From the cell containing the given text, extract its center point as [X, Y] coordinate. 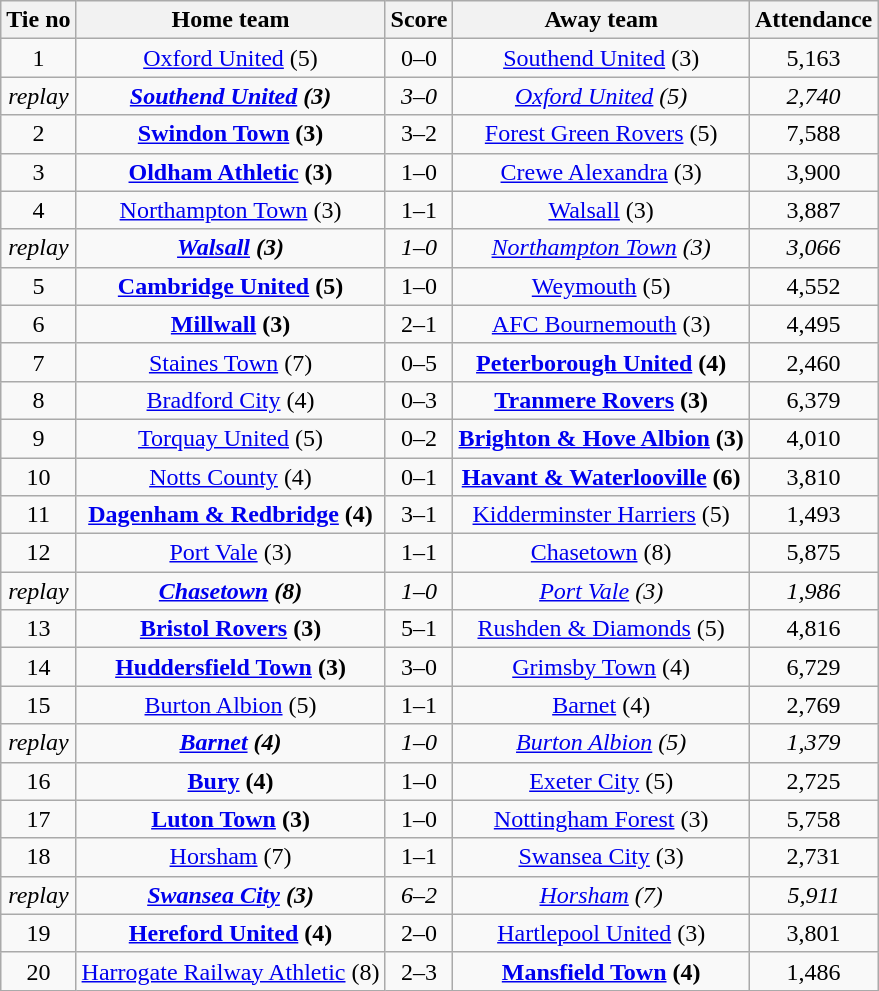
Peterborough United (4) [601, 362]
Forest Green Rovers (5) [601, 134]
Tranmere Rovers (3) [601, 400]
Brighton & Hove Albion (3) [601, 438]
6,729 [813, 667]
0–5 [419, 362]
0–2 [419, 438]
15 [38, 705]
5,875 [813, 553]
2–1 [419, 324]
17 [38, 819]
Millwall (3) [230, 324]
Staines Town (7) [230, 362]
3–1 [419, 515]
0–1 [419, 477]
Dagenham & Redbridge (4) [230, 515]
Cambridge United (5) [230, 286]
18 [38, 857]
7 [38, 362]
3,810 [813, 477]
Notts County (4) [230, 477]
Bury (4) [230, 781]
8 [38, 400]
Kidderminster Harriers (5) [601, 515]
Exeter City (5) [601, 781]
3,887 [813, 210]
AFC Bournemouth (3) [601, 324]
Home team [230, 20]
Nottingham Forest (3) [601, 819]
2–0 [419, 933]
Away team [601, 20]
Rushden & Diamonds (5) [601, 629]
16 [38, 781]
Weymouth (5) [601, 286]
Crewe Alexandra (3) [601, 172]
4,010 [813, 438]
2,460 [813, 362]
Mansfield Town (4) [601, 971]
3,066 [813, 248]
5,911 [813, 895]
6 [38, 324]
3,801 [813, 933]
5–1 [419, 629]
6,379 [813, 400]
Attendance [813, 20]
7,588 [813, 134]
1,986 [813, 591]
Oldham Athletic (3) [230, 172]
2,769 [813, 705]
5,758 [813, 819]
4,816 [813, 629]
1,486 [813, 971]
9 [38, 438]
Huddersfield Town (3) [230, 667]
0–0 [419, 58]
5 [38, 286]
4,552 [813, 286]
2 [38, 134]
2,740 [813, 96]
Score [419, 20]
Bristol Rovers (3) [230, 629]
Hartlepool United (3) [601, 933]
11 [38, 515]
3 [38, 172]
2,725 [813, 781]
2–3 [419, 971]
Harrogate Railway Athletic (8) [230, 971]
13 [38, 629]
4,495 [813, 324]
Havant & Waterlooville (6) [601, 477]
2,731 [813, 857]
Luton Town (3) [230, 819]
1,379 [813, 743]
Torquay United (5) [230, 438]
12 [38, 553]
19 [38, 933]
Bradford City (4) [230, 400]
Hereford United (4) [230, 933]
Swindon Town (3) [230, 134]
5,163 [813, 58]
6–2 [419, 895]
1,493 [813, 515]
3,900 [813, 172]
4 [38, 210]
14 [38, 667]
Grimsby Town (4) [601, 667]
1 [38, 58]
10 [38, 477]
3–2 [419, 134]
0–3 [419, 400]
20 [38, 971]
Tie no [38, 20]
